Return [x, y] of the center of cell containing provided text 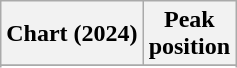
Chart (2024) [72, 34]
Peakposition [189, 34]
